Return the (x, y) coordinate for the center point of the cell that contains the specified text.  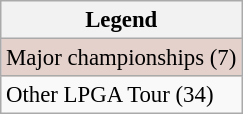
Major championships (7) (122, 58)
Other LPGA Tour (34) (122, 95)
Legend (122, 20)
